Find where the given text appears and provide that cell's center as (x, y) coordinate. 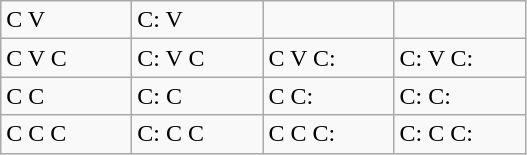
C V (66, 20)
C V C (66, 58)
C: V (198, 20)
C C: (328, 96)
C: V C: (460, 58)
C: C C: (460, 134)
C: C (198, 96)
C: C: (460, 96)
C: C C (198, 134)
C V C: (328, 58)
C C (66, 96)
C C C (66, 134)
C: V C (198, 58)
C C C: (328, 134)
